Pinpoint the cell where the given text exists, returning its (x, y) midpoint coordinate. 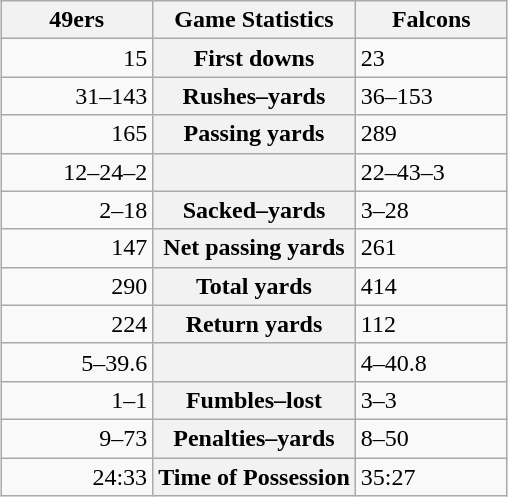
Net passing yards (254, 248)
Penalties–yards (254, 438)
3–28 (431, 210)
23 (431, 58)
24:33 (77, 477)
3–3 (431, 400)
22–43–3 (431, 172)
Return yards (254, 324)
1–1 (77, 400)
Sacked–yards (254, 210)
2–18 (77, 210)
Time of Possession (254, 477)
147 (77, 248)
Rushes–yards (254, 96)
36–153 (431, 96)
15 (77, 58)
Falcons (431, 20)
Fumbles–lost (254, 400)
35:27 (431, 477)
Passing yards (254, 134)
Game Statistics (254, 20)
290 (77, 286)
9–73 (77, 438)
414 (431, 286)
Total yards (254, 286)
165 (77, 134)
8–50 (431, 438)
31–143 (77, 96)
12–24–2 (77, 172)
4–40.8 (431, 362)
First downs (254, 58)
261 (431, 248)
224 (77, 324)
289 (431, 134)
49ers (77, 20)
5–39.6 (77, 362)
112 (431, 324)
